Provide the (x, y) coordinate of the cell's center where the given text is located.  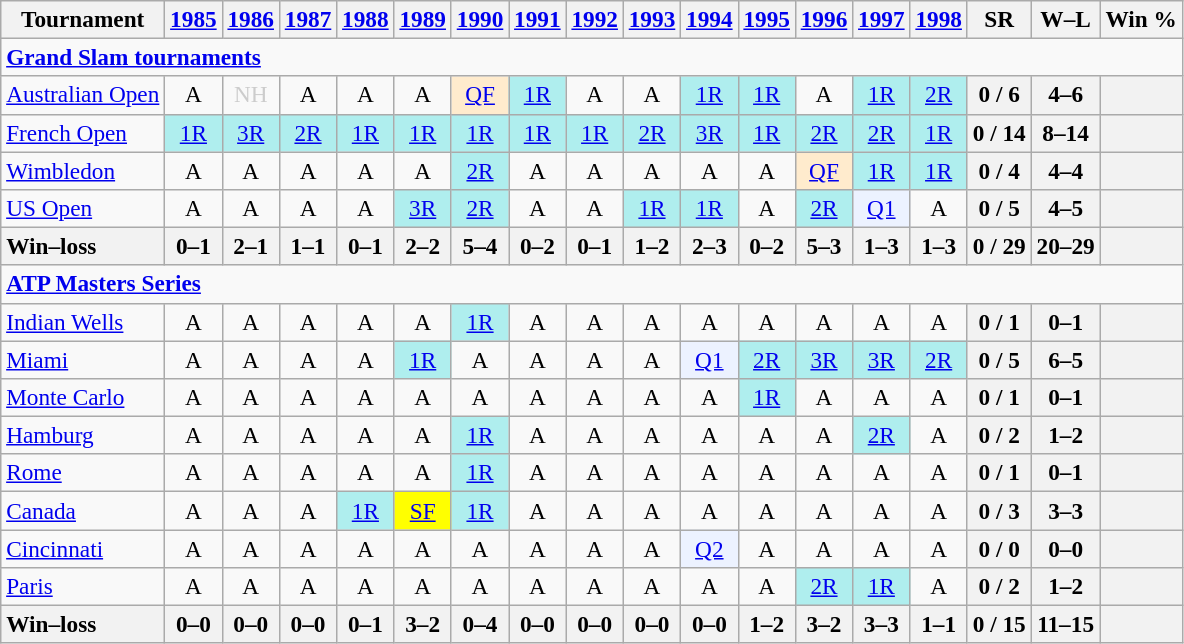
1989 (422, 19)
Miami (83, 359)
1990 (480, 19)
Australian Open (83, 95)
0 / 0 (999, 548)
SR (999, 19)
ATP Masters Series (592, 284)
1988 (366, 19)
0 / 4 (999, 170)
US Open (83, 208)
4–6 (1066, 95)
Wimbledon (83, 170)
1985 (194, 19)
1992 (594, 19)
French Open (83, 133)
8–14 (1066, 133)
1998 (938, 19)
Cincinnati (83, 548)
0 / 15 (999, 624)
2–3 (710, 246)
2–2 (422, 246)
0 / 14 (999, 133)
Paris (83, 586)
Q2 (710, 548)
Tournament (83, 19)
1987 (308, 19)
1995 (766, 19)
NH (250, 95)
1994 (710, 19)
1986 (250, 19)
1991 (538, 19)
4–4 (1066, 170)
1996 (824, 19)
4–5 (1066, 208)
6–5 (1066, 359)
11–15 (1066, 624)
Monte Carlo (83, 397)
1997 (882, 19)
0 / 6 (999, 95)
Rome (83, 473)
Canada (83, 510)
Grand Slam tournaments (592, 57)
SF (422, 510)
Indian Wells (83, 322)
0 / 3 (999, 510)
W–L (1066, 19)
5–4 (480, 246)
20–29 (1066, 246)
5–3 (824, 246)
Hamburg (83, 435)
2–1 (250, 246)
0–4 (480, 624)
Win % (1141, 19)
1993 (652, 19)
0 / 29 (999, 246)
